For the text-containing cell, return its midpoint in (X, Y) coordinate format. 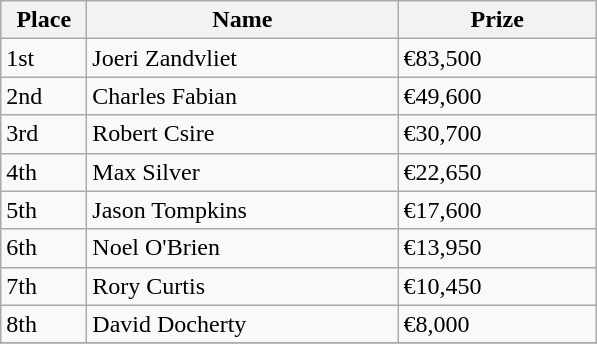
€83,500 (498, 58)
Prize (498, 20)
Name (242, 20)
Robert Csire (242, 134)
Jason Tompkins (242, 210)
5th (44, 210)
€8,000 (498, 324)
2nd (44, 96)
Noel O'Brien (242, 248)
Joeri Zandvliet (242, 58)
€17,600 (498, 210)
1st (44, 58)
4th (44, 172)
€10,450 (498, 286)
Place (44, 20)
€30,700 (498, 134)
Max Silver (242, 172)
Rory Curtis (242, 286)
David Docherty (242, 324)
€49,600 (498, 96)
€22,650 (498, 172)
Charles Fabian (242, 96)
6th (44, 248)
3rd (44, 134)
8th (44, 324)
7th (44, 286)
€13,950 (498, 248)
